Locate the cell with the specified text and output its [x, y] center coordinate. 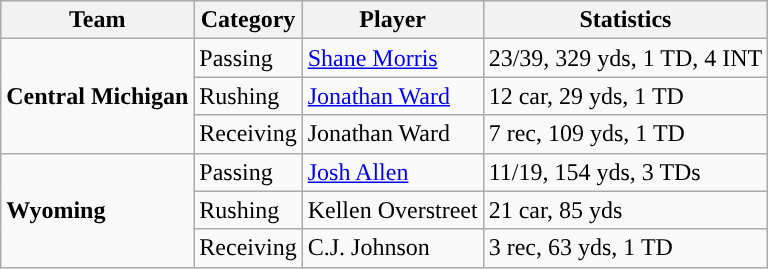
23/39, 329 yds, 1 TD, 4 INT [626, 58]
Wyoming [98, 210]
Kellen Overstreet [392, 210]
Central Michigan [98, 96]
Josh Allen [392, 172]
Shane Morris [392, 58]
3 rec, 63 yds, 1 TD [626, 248]
12 car, 29 yds, 1 TD [626, 96]
C.J. Johnson [392, 248]
Team [98, 20]
Player [392, 20]
11/19, 154 yds, 3 TDs [626, 172]
7 rec, 109 yds, 1 TD [626, 134]
Category [248, 20]
Statistics [626, 20]
21 car, 85 yds [626, 210]
